Provide the (X, Y) coordinate of the cell's center where the given text is located.  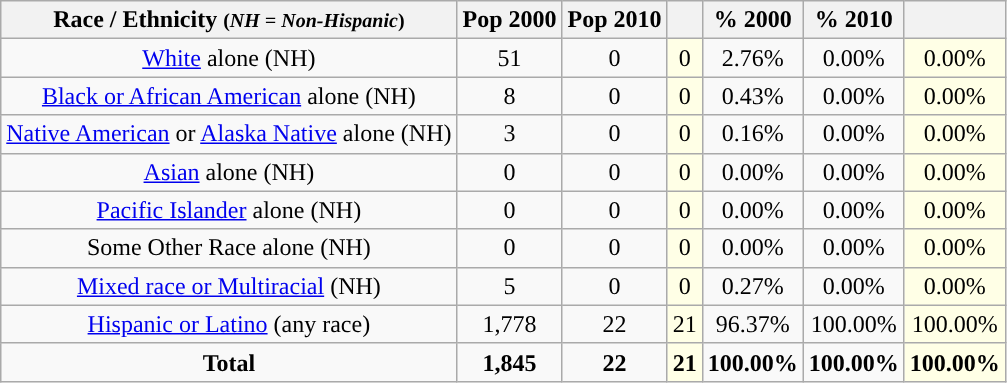
2.76% (752, 58)
Asian alone (NH) (229, 172)
Hispanic or Latino (any race) (229, 324)
Pop 2010 (614, 20)
Black or African American alone (NH) (229, 96)
Some Other Race alone (NH) (229, 248)
Total (229, 362)
5 (510, 286)
White alone (NH) (229, 58)
% 2000 (752, 20)
1,845 (510, 362)
0.27% (752, 286)
0.16% (752, 134)
Native American or Alaska Native alone (NH) (229, 134)
Pacific Islander alone (NH) (229, 210)
0.43% (752, 96)
Pop 2000 (510, 20)
Mixed race or Multiracial (NH) (229, 286)
96.37% (752, 324)
1,778 (510, 324)
51 (510, 58)
3 (510, 134)
% 2010 (854, 20)
8 (510, 96)
Race / Ethnicity (NH = Non-Hispanic) (229, 20)
